Scan for the cell matching the given text and deliver its (x, y) coordinate at center. 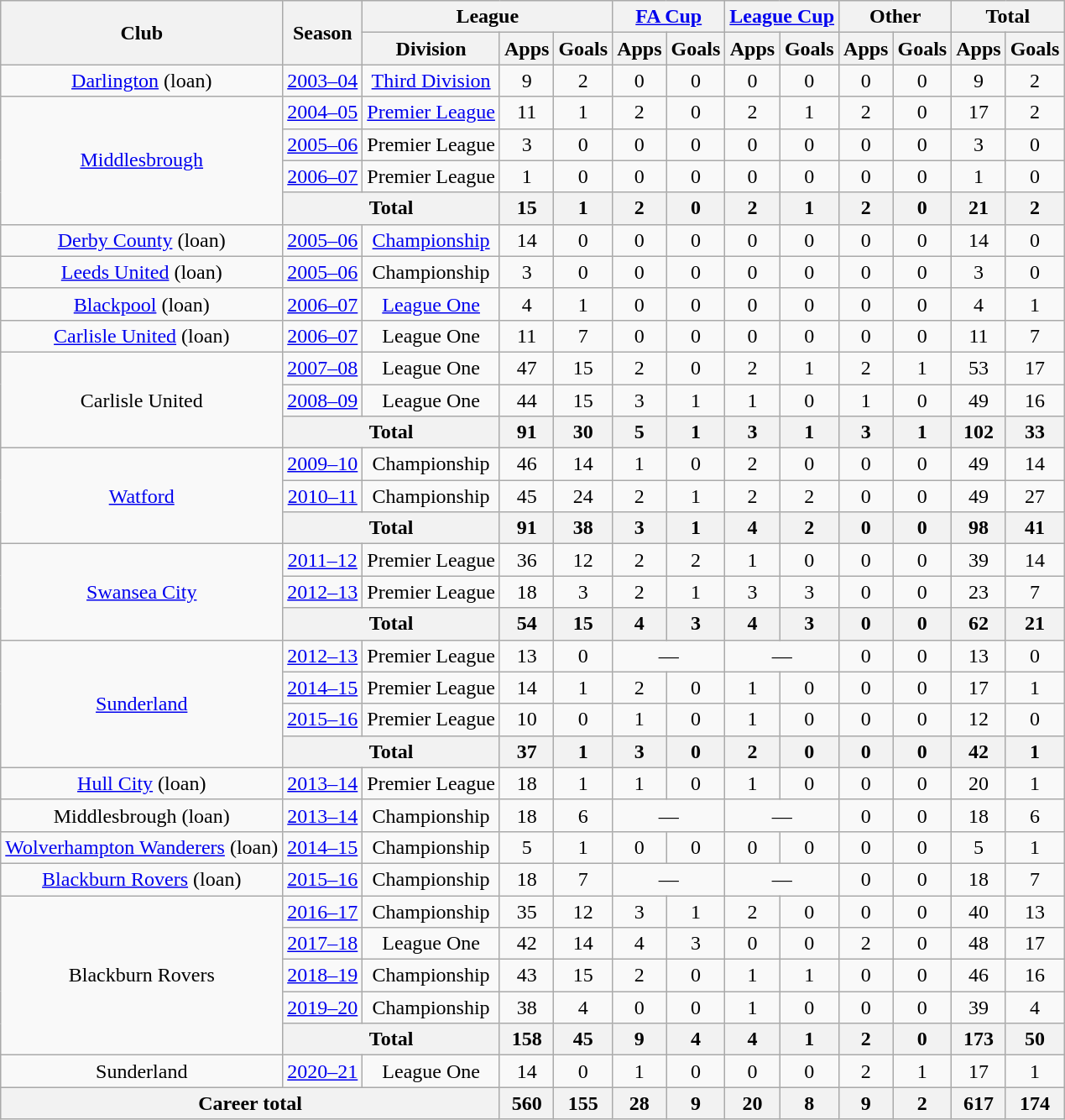
Middlesbrough (142, 160)
47 (526, 368)
37 (526, 751)
28 (640, 1103)
2004–05 (322, 113)
62 (979, 624)
Blackburn Rovers (142, 975)
41 (1035, 528)
2003–04 (322, 81)
Carlisle United (loan) (142, 336)
Other (895, 17)
2008–09 (322, 400)
54 (526, 624)
FA Cup (669, 17)
2007–08 (322, 368)
155 (583, 1103)
10 (526, 720)
102 (979, 432)
2018–19 (322, 976)
48 (979, 944)
2010–11 (322, 496)
League (488, 17)
8 (809, 1103)
2011–12 (322, 560)
617 (979, 1103)
Leeds United (loan) (142, 272)
Middlesbrough (loan) (142, 815)
27 (1035, 496)
43 (526, 976)
2016–17 (322, 911)
50 (1035, 1039)
24 (583, 496)
158 (526, 1039)
560 (526, 1103)
2009–10 (322, 464)
23 (979, 592)
35 (526, 911)
98 (979, 528)
40 (979, 911)
30 (583, 432)
League Cup (782, 17)
Carlisle United (142, 400)
173 (979, 1039)
Third Division (431, 81)
53 (979, 368)
2017–18 (322, 944)
Division (431, 49)
174 (1035, 1103)
Career total (250, 1103)
2020–21 (322, 1071)
Swansea City (142, 592)
44 (526, 400)
2019–20 (322, 1007)
Club (142, 33)
Derby County (loan) (142, 240)
Wolverhampton Wanderers (loan) (142, 847)
Darlington (loan) (142, 81)
Season (322, 33)
Hull City (loan) (142, 783)
Watford (142, 496)
33 (1035, 432)
36 (526, 560)
Blackpool (loan) (142, 304)
Blackburn Rovers (loan) (142, 879)
